Return [x, y] of the center of cell containing provided text 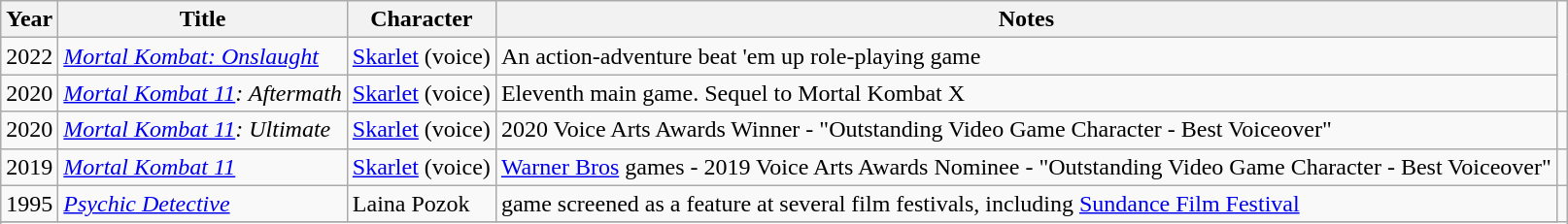
Title [203, 19]
Year [29, 19]
2022 [29, 56]
Notes [1026, 19]
Mortal Kombat 11: Aftermath [203, 93]
Character [422, 19]
An action-adventure beat 'em up role-playing game [1026, 56]
Laina Pozok [422, 204]
game screened as a feature at several film festivals, including Sundance Film Festival [1026, 204]
1995 [29, 204]
2020 Voice Arts Awards Winner - "Outstanding Video Game Character - Best Voiceover" [1026, 130]
Mortal Kombat: Onslaught [203, 56]
Psychic Detective [203, 204]
Mortal Kombat 11 [203, 167]
Mortal Kombat 11: Ultimate [203, 130]
Eleventh main game. Sequel to Mortal Kombat X [1026, 93]
Warner Bros games - 2019 Voice Arts Awards Nominee - "Outstanding Video Game Character - Best Voiceover" [1026, 167]
2019 [29, 167]
